From the cell containing the given text, extract its center point as [x, y] coordinate. 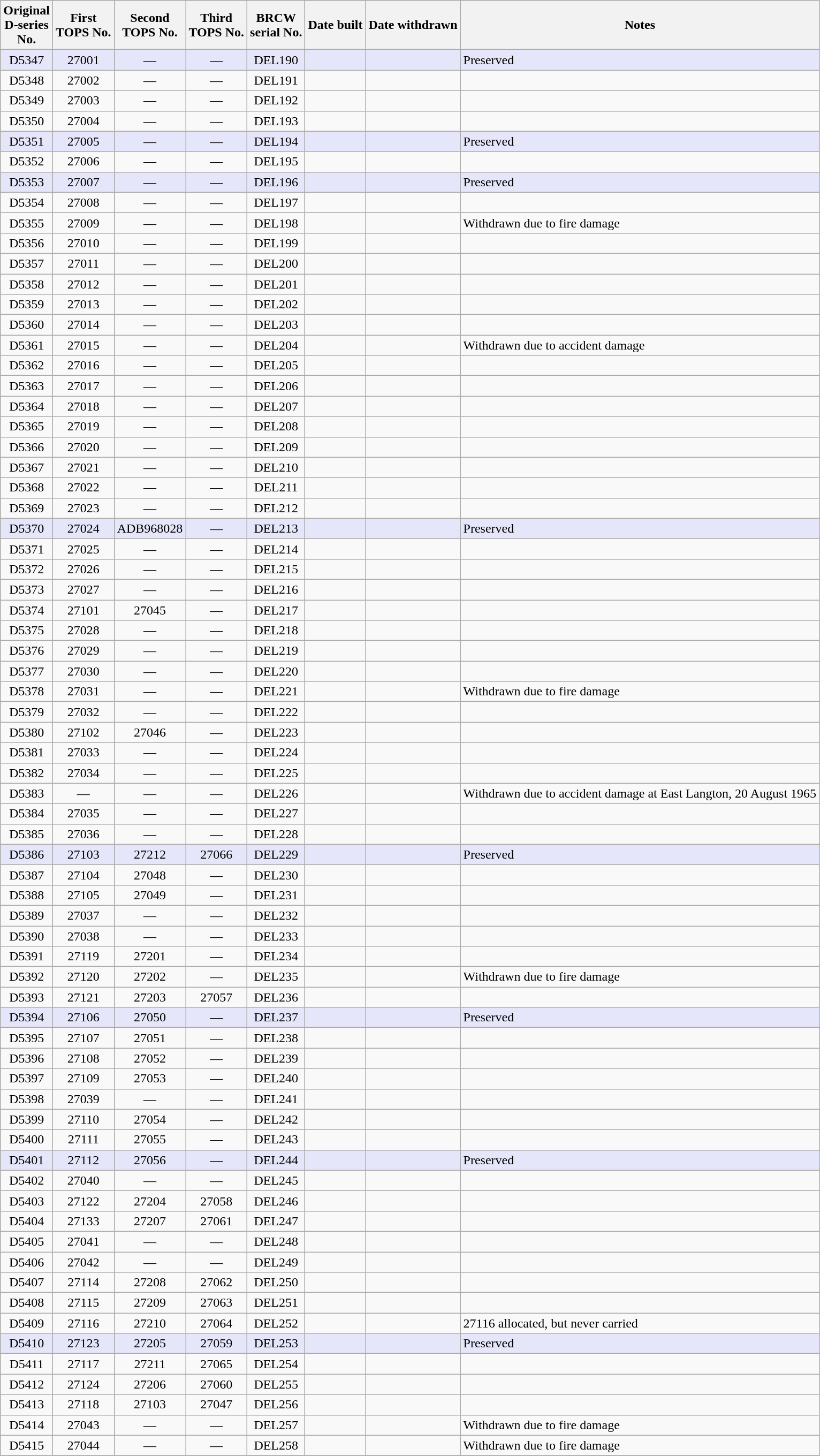
DEL231 [276, 895]
27009 [83, 223]
BRCWserial No. [276, 25]
27104 [83, 875]
D5365 [27, 427]
27110 [83, 1119]
27119 [83, 957]
Date built [335, 25]
Notes [640, 25]
27043 [83, 1425]
DEL217 [276, 610]
27118 [83, 1405]
DEL193 [276, 121]
27006 [83, 162]
DEL192 [276, 101]
27122 [83, 1201]
27108 [83, 1058]
D5368 [27, 488]
D5367 [27, 467]
DEL244 [276, 1160]
D5402 [27, 1180]
ADB968028 [150, 528]
D5380 [27, 732]
DEL201 [276, 284]
D5349 [27, 101]
D5373 [27, 589]
27120 [83, 977]
DEL240 [276, 1079]
D5370 [27, 528]
DEL208 [276, 427]
27051 [150, 1038]
27046 [150, 732]
DEL253 [276, 1344]
27202 [150, 977]
D5363 [27, 386]
SecondTOPS No. [150, 25]
D5377 [27, 671]
27058 [216, 1201]
DEL191 [276, 80]
D5376 [27, 651]
DEL199 [276, 243]
27036 [83, 834]
DEL256 [276, 1405]
27028 [83, 631]
D5390 [27, 936]
27055 [150, 1140]
DEL202 [276, 305]
27114 [83, 1283]
DEL211 [276, 488]
27049 [150, 895]
D5356 [27, 243]
27066 [216, 854]
DEL252 [276, 1323]
27101 [83, 610]
DEL227 [276, 814]
27111 [83, 1140]
27007 [83, 182]
DEL251 [276, 1303]
D5362 [27, 366]
27038 [83, 936]
DEL219 [276, 651]
D5391 [27, 957]
27106 [83, 1018]
D5366 [27, 447]
D5371 [27, 549]
D5404 [27, 1221]
DEL246 [276, 1201]
DEL235 [276, 977]
D5387 [27, 875]
27005 [83, 141]
27014 [83, 325]
DEL209 [276, 447]
Date withdrawn [413, 25]
DEL234 [276, 957]
D5378 [27, 692]
DEL222 [276, 712]
D5355 [27, 223]
D5395 [27, 1038]
27018 [83, 406]
27050 [150, 1018]
DEL198 [276, 223]
27026 [83, 569]
DEL229 [276, 854]
27208 [150, 1283]
D5409 [27, 1323]
DEL190 [276, 60]
DEL200 [276, 263]
D5372 [27, 569]
27034 [83, 773]
27060 [216, 1384]
D5361 [27, 345]
27062 [216, 1283]
27201 [150, 957]
27030 [83, 671]
DEL223 [276, 732]
D5369 [27, 508]
DEL196 [276, 182]
DEL242 [276, 1119]
27115 [83, 1303]
27015 [83, 345]
DEL224 [276, 753]
D5385 [27, 834]
DEL218 [276, 631]
27054 [150, 1119]
27047 [216, 1405]
D5352 [27, 162]
DEL195 [276, 162]
27022 [83, 488]
27061 [216, 1221]
DEL226 [276, 793]
27117 [83, 1364]
DEL233 [276, 936]
27063 [216, 1303]
D5397 [27, 1079]
DEL214 [276, 549]
D5359 [27, 305]
D5393 [27, 997]
27059 [216, 1344]
D5407 [27, 1283]
DEL220 [276, 671]
D5400 [27, 1140]
27021 [83, 467]
D5353 [27, 182]
27048 [150, 875]
DEL228 [276, 834]
27017 [83, 386]
DEL247 [276, 1221]
D5394 [27, 1018]
27023 [83, 508]
27033 [83, 753]
27065 [216, 1364]
DEL239 [276, 1058]
27109 [83, 1079]
DEL255 [276, 1384]
27045 [150, 610]
27040 [83, 1180]
D5401 [27, 1160]
27019 [83, 427]
27105 [83, 895]
27042 [83, 1262]
27057 [216, 997]
D5412 [27, 1384]
27053 [150, 1079]
DEL248 [276, 1241]
DEL216 [276, 589]
27044 [83, 1445]
D5406 [27, 1262]
DEL194 [276, 141]
27004 [83, 121]
DEL221 [276, 692]
27112 [83, 1160]
27211 [150, 1364]
27116 allocated, but never carried [640, 1323]
D5405 [27, 1241]
27039 [83, 1099]
Withdrawn due to accident damage at East Langton, 20 August 1965 [640, 793]
DEL258 [276, 1445]
27008 [83, 202]
27010 [83, 243]
D5408 [27, 1303]
DEL241 [276, 1099]
D5351 [27, 141]
27025 [83, 549]
27020 [83, 447]
D5375 [27, 631]
DEL254 [276, 1364]
D5410 [27, 1344]
27031 [83, 692]
DEL215 [276, 569]
27121 [83, 997]
27064 [216, 1323]
27002 [83, 80]
DEL212 [276, 508]
27133 [83, 1221]
OriginalD-seriesNo. [27, 25]
DEL205 [276, 366]
27024 [83, 528]
27212 [150, 854]
D5413 [27, 1405]
D5414 [27, 1425]
D5381 [27, 753]
27037 [83, 915]
D5392 [27, 977]
DEL213 [276, 528]
DEL203 [276, 325]
D5374 [27, 610]
27123 [83, 1344]
DEL230 [276, 875]
D5383 [27, 793]
27035 [83, 814]
27204 [150, 1201]
27041 [83, 1241]
DEL206 [276, 386]
27011 [83, 263]
D5354 [27, 202]
DEL250 [276, 1283]
D5357 [27, 263]
D5360 [27, 325]
D5379 [27, 712]
27206 [150, 1384]
D5415 [27, 1445]
27032 [83, 712]
D5382 [27, 773]
DEL197 [276, 202]
D5399 [27, 1119]
27001 [83, 60]
27203 [150, 997]
27052 [150, 1058]
27107 [83, 1038]
27210 [150, 1323]
D5364 [27, 406]
D5389 [27, 915]
27124 [83, 1384]
DEL232 [276, 915]
D5358 [27, 284]
D5398 [27, 1099]
D5396 [27, 1058]
DEL249 [276, 1262]
D5347 [27, 60]
D5411 [27, 1364]
27209 [150, 1303]
27207 [150, 1221]
ThirdTOPS No. [216, 25]
D5348 [27, 80]
27027 [83, 589]
D5350 [27, 121]
27012 [83, 284]
DEL257 [276, 1425]
DEL238 [276, 1038]
27102 [83, 732]
27003 [83, 101]
27116 [83, 1323]
DEL243 [276, 1140]
DEL236 [276, 997]
27013 [83, 305]
DEL207 [276, 406]
DEL225 [276, 773]
DEL237 [276, 1018]
27016 [83, 366]
Withdrawn due to accident damage [640, 345]
D5384 [27, 814]
27056 [150, 1160]
DEL204 [276, 345]
FirstTOPS No. [83, 25]
D5386 [27, 854]
27205 [150, 1344]
DEL210 [276, 467]
D5403 [27, 1201]
27029 [83, 651]
DEL245 [276, 1180]
D5388 [27, 895]
